Detect which cell encompasses the target text, then output its [X, Y] center coordinate. 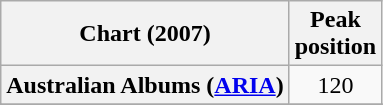
Peakposition [335, 34]
120 [335, 85]
Australian Albums (ARIA) [145, 85]
Chart (2007) [145, 34]
